Identify which cell holds the provided text, then report its [x, y] central coordinate. 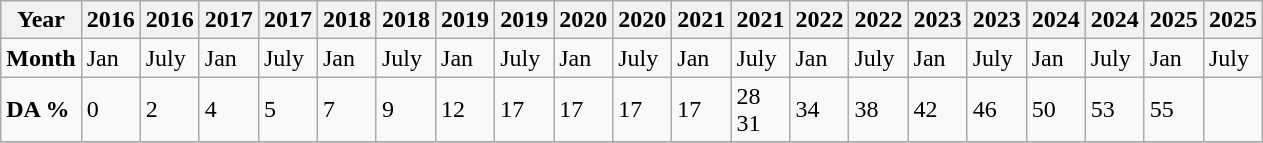
46 [996, 110]
55 [1174, 110]
Year [41, 20]
12 [466, 110]
4 [228, 110]
0 [110, 110]
5 [288, 110]
42 [938, 110]
53 [1114, 110]
Month [41, 58]
9 [406, 110]
2831 [760, 110]
DA % [41, 110]
2 [170, 110]
38 [878, 110]
34 [820, 110]
50 [1056, 110]
7 [346, 110]
